Locate the cell with the specified text and output its (x, y) center coordinate. 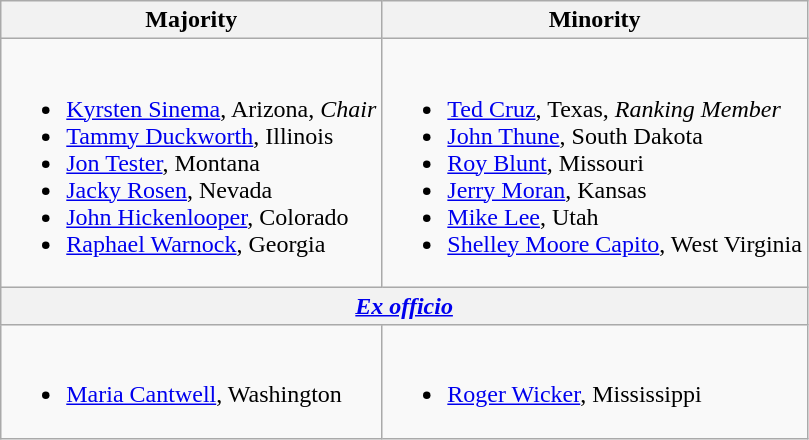
Minority (595, 20)
Maria Cantwell, Washington (192, 382)
Kyrsten Sinema, Arizona, ChairTammy Duckworth, IllinoisJon Tester, MontanaJacky Rosen, NevadaJohn Hickenlooper, ColoradoRaphael Warnock, Georgia (192, 163)
Ex officio (404, 306)
Ted Cruz, Texas, Ranking MemberJohn Thune, South DakotaRoy Blunt, MissouriJerry Moran, KansasMike Lee, UtahShelley Moore Capito, West Virginia (595, 163)
Roger Wicker, Mississippi (595, 382)
Majority (192, 20)
